Return [x, y] of the center of cell containing provided text 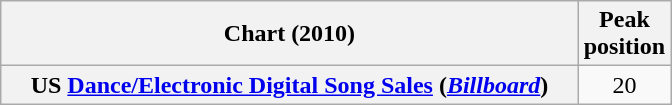
Chart (2010) [290, 34]
20 [624, 85]
Peakposition [624, 34]
US Dance/Electronic Digital Song Sales (Billboard) [290, 85]
